Return the [x, y] coordinate for the center point of the cell that contains the specified text.  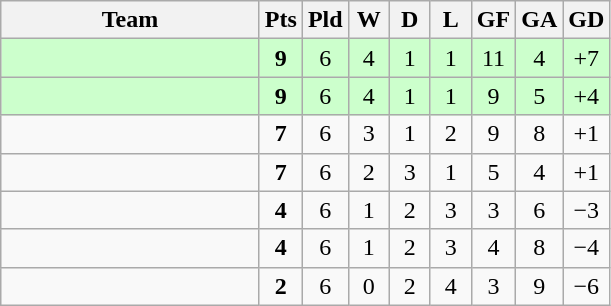
D [410, 20]
0 [368, 286]
Team [130, 20]
+4 [586, 96]
Pld [325, 20]
−3 [586, 210]
GD [586, 20]
GF [493, 20]
+7 [586, 58]
W [368, 20]
GA [540, 20]
Pts [280, 20]
−4 [586, 248]
−6 [586, 286]
L [450, 20]
11 [493, 58]
